Provide the [x, y] coordinate of the cell's center where the given text is located.  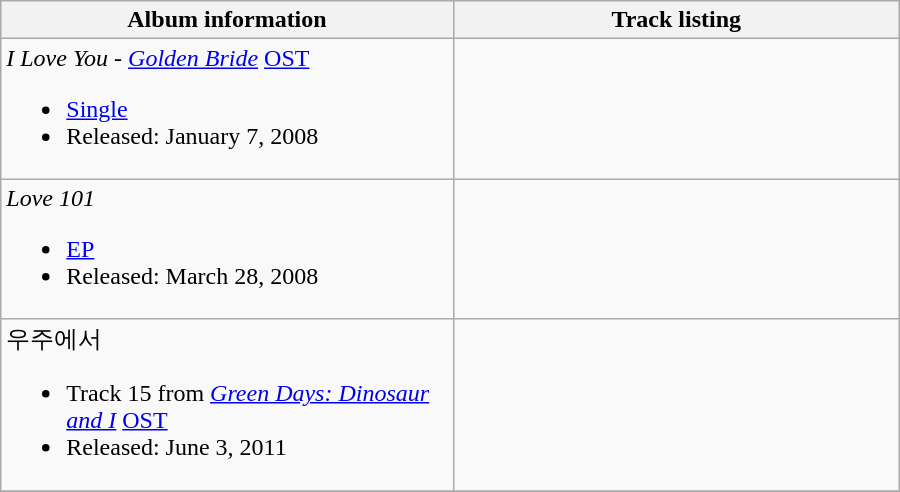
I Love You - Golden Bride OSTSingleReleased: January 7, 2008 [227, 109]
Track listing [676, 20]
우주에서Track 15 from Green Days: Dinosaur and I OSTReleased: June 3, 2011 [227, 405]
Album information [227, 20]
Love 101EPReleased: March 28, 2008 [227, 249]
